Output the (x, y) coordinate of the center of the cell containing the given text.  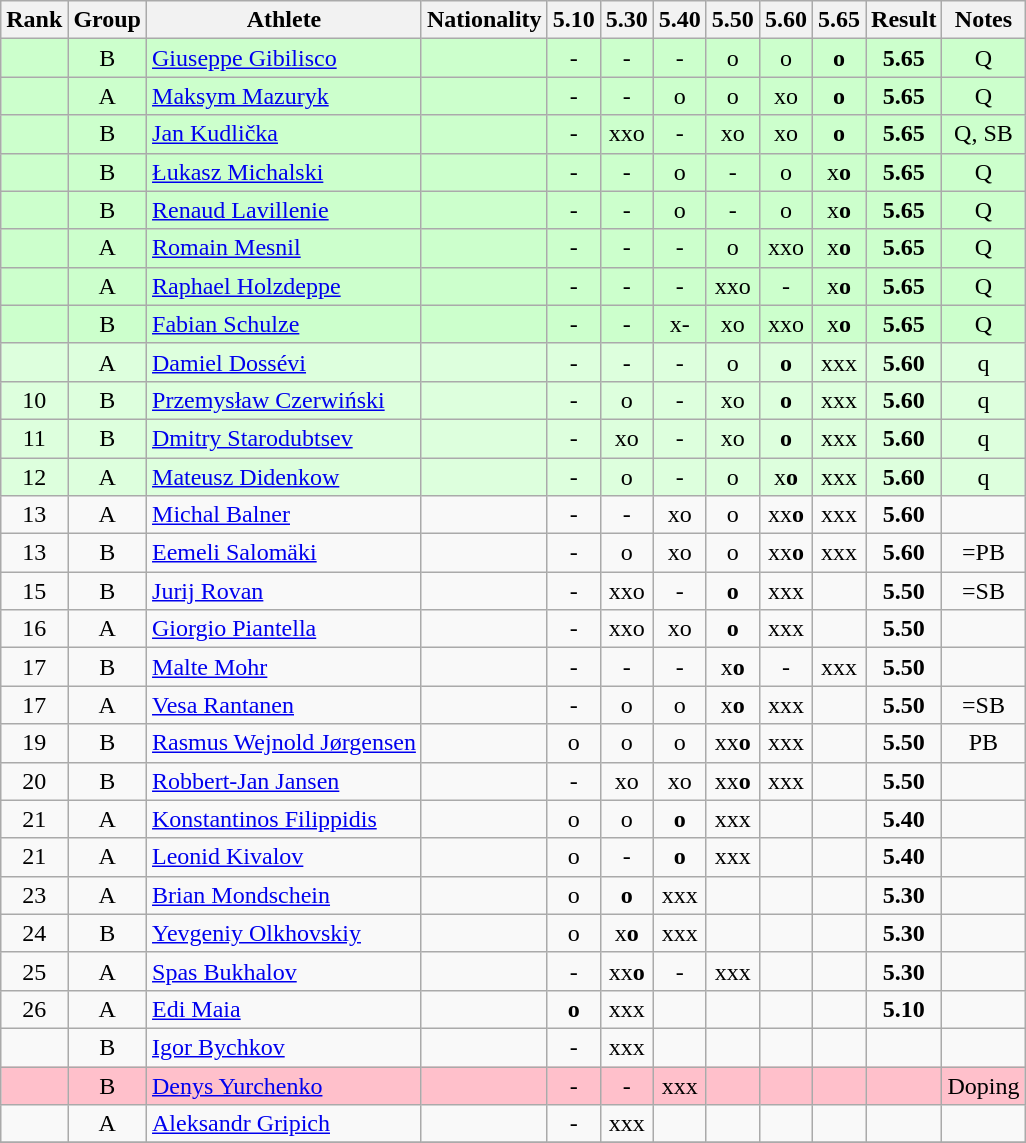
Rank (34, 20)
Michal Balner (284, 515)
Spas Bukhalov (284, 971)
=PB (984, 553)
Doping (984, 1085)
20 (34, 781)
11 (34, 438)
Romain Mesnil (284, 248)
Konstantinos Filippidis (284, 819)
26 (34, 1009)
Leonid Kivalov (284, 857)
Notes (984, 20)
10 (34, 400)
Maksym Mazuryk (284, 96)
Result (904, 20)
Rasmus Wejnold Jørgensen (284, 743)
Dmitry Starodubtsev (284, 438)
Mateusz Didenkow (284, 477)
Athlete (284, 20)
Malte Mohr (284, 667)
Vesa Rantanen (284, 705)
Q, SB (984, 134)
Denys Yurchenko (284, 1085)
16 (34, 629)
Raphael Holzdeppe (284, 286)
Jurij Rovan (284, 591)
Aleksandr Gripich (284, 1124)
x- (680, 324)
19 (34, 743)
Giorgio Piantella (284, 629)
Damiel Dossévi (284, 362)
PB (984, 743)
Group (108, 20)
23 (34, 895)
Igor Bychkov (284, 1047)
Nationality (484, 20)
Giuseppe Gibilisco (284, 58)
12 (34, 477)
Łukasz Michalski (284, 172)
Jan Kudlička (284, 134)
Brian Mondschein (284, 895)
24 (34, 933)
Edi Maia (284, 1009)
25 (34, 971)
15 (34, 591)
Renaud Lavillenie (284, 210)
Eemeli Salomäki (284, 553)
Fabian Schulze (284, 324)
Yevgeniy Olkhovskiy (284, 933)
Robbert-Jan Jansen (284, 781)
Przemysław Czerwiński (284, 400)
